For the text-containing cell, return its midpoint in (x, y) coordinate format. 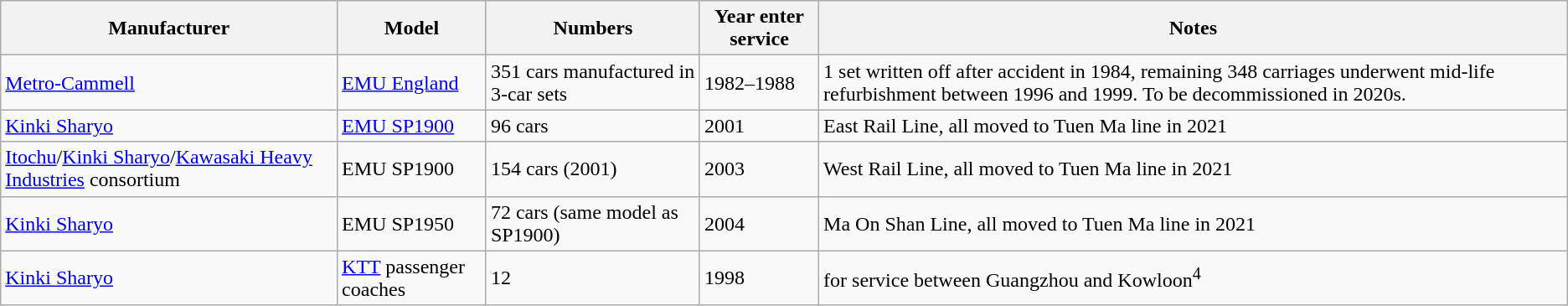
2001 (759, 126)
KTT passenger coaches (412, 278)
Manufacturer (169, 29)
2004 (759, 223)
351 cars manufactured in 3-car sets (593, 82)
12 (593, 278)
Ma On Shan Line, all moved to Tuen Ma line in 2021 (1194, 223)
Numbers (593, 29)
1982–1988 (759, 82)
Metro-Cammell (169, 82)
2003 (759, 169)
Notes (1194, 29)
East Rail Line, all moved to Tuen Ma line in 2021 (1194, 126)
Year enter service (759, 29)
154 cars (2001) (593, 169)
96 cars (593, 126)
EMU England (412, 82)
Itochu/Kinki Sharyo/Kawasaki Heavy Industries consortium (169, 169)
72 cars (same model as SP1900) (593, 223)
for service between Guangzhou and Kowloon4 (1194, 278)
Model (412, 29)
EMU SP1950 (412, 223)
West Rail Line, all moved to Tuen Ma line in 2021 (1194, 169)
1998 (759, 278)
